For the text-containing cell, return its midpoint in (X, Y) coordinate format. 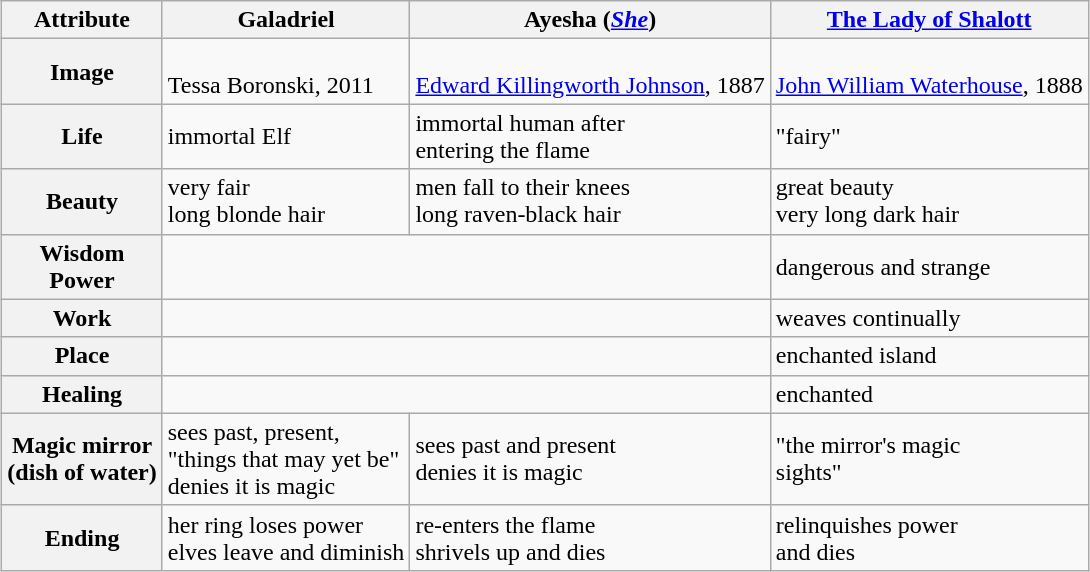
Ayesha (She) (590, 20)
Healing (82, 394)
dangerous and strange (929, 266)
Beauty (82, 202)
enchanted island (929, 356)
immortal human afterentering the flame (590, 136)
Magic mirror(dish of water) (82, 459)
Image (82, 72)
men fall to their kneeslong raven-black hair (590, 202)
sees past and presentdenies it is magic (590, 459)
immortal Elf (286, 136)
WisdomPower (82, 266)
Galadriel (286, 20)
weaves continually (929, 318)
re-enters the flameshrivels up and dies (590, 538)
Edward Killingworth Johnson, 1887 (590, 72)
Life (82, 136)
John William Waterhouse, 1888 (929, 72)
The Lady of Shalott (929, 20)
Work (82, 318)
enchanted (929, 394)
great beautyvery long dark hair (929, 202)
her ring loses powerelves leave and diminish (286, 538)
very fairlong blonde hair (286, 202)
"fairy" (929, 136)
Ending (82, 538)
"the mirror's magicsights" (929, 459)
Place (82, 356)
Attribute (82, 20)
relinquishes powerand dies (929, 538)
sees past, present,"things that may yet be"denies it is magic (286, 459)
Tessa Boronski, 2011 (286, 72)
